Extract the (X, Y) coordinate from the center of the cell holding the provided text.  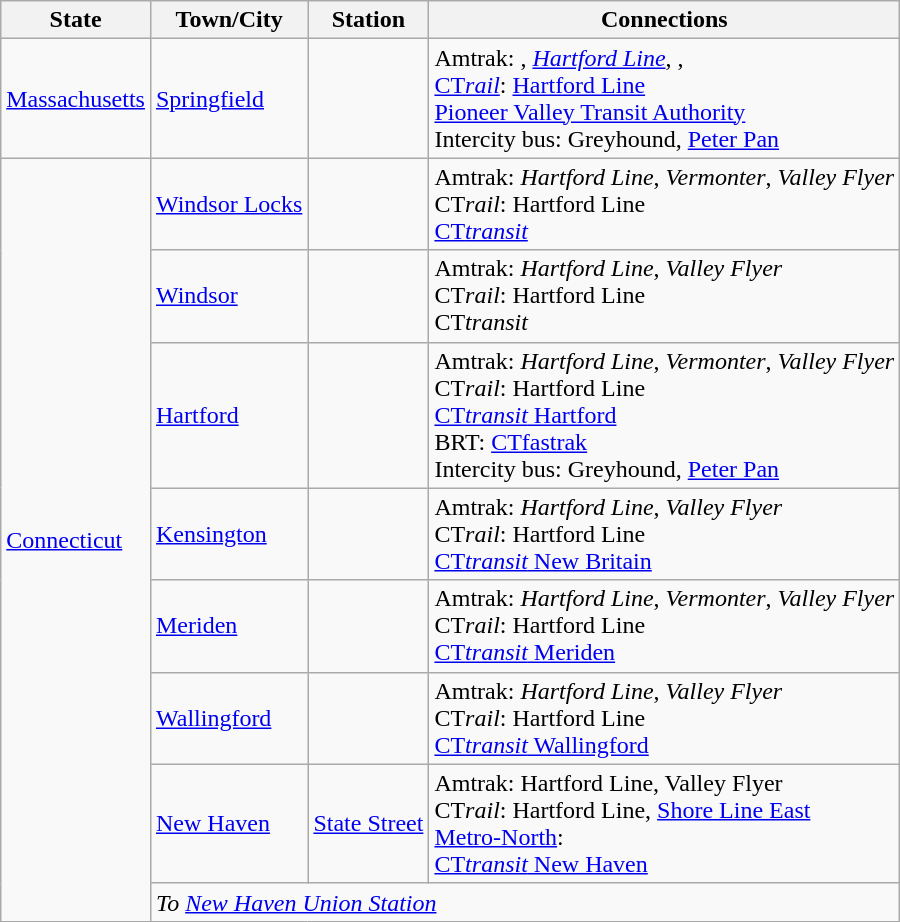
Amtrak: Hartford Line, Valley Flyer CTrail: Hartford Line CTtransit (664, 296)
Wallingford (228, 718)
State Street (368, 824)
Windsor (228, 296)
Meriden (228, 626)
Town/City (228, 20)
Amtrak: Hartford Line, Vermonter, Valley Flyer CTrail: Hartford Line CTtransit Meriden (664, 626)
Amtrak: Hartford Line, Vermonter, Valley Flyer CTrail: Hartford Line CTtransit (664, 204)
Station (368, 20)
Kensington (228, 534)
Amtrak: Hartford Line, Valley Flyer CTrail: Hartford Line, Shore Line East Metro-North: CTtransit New Haven (664, 824)
New Haven (228, 824)
Amtrak: Hartford Line, Valley Flyer CTrail: Hartford Line CTtransit Wallingford (664, 718)
Amtrak: , Hartford Line, , CTrail: Hartford Line Pioneer Valley Transit Authority Intercity bus: Greyhound, Peter Pan (664, 98)
Amtrak: Hartford Line, Valley Flyer CTrail: Hartford Line CTtransit New Britain (664, 534)
Hartford (228, 415)
To New Haven Union Station (524, 902)
Connecticut (76, 540)
Massachusetts (76, 98)
State (76, 20)
Amtrak: Hartford Line, Vermonter, Valley Flyer CTrail: Hartford Line CTtransit Hartford BRT: CTfastrak Intercity bus: Greyhound, Peter Pan (664, 415)
Springfield (228, 98)
Windsor Locks (228, 204)
Connections (664, 20)
